For the text-containing cell, return its midpoint in [x, y] coordinate format. 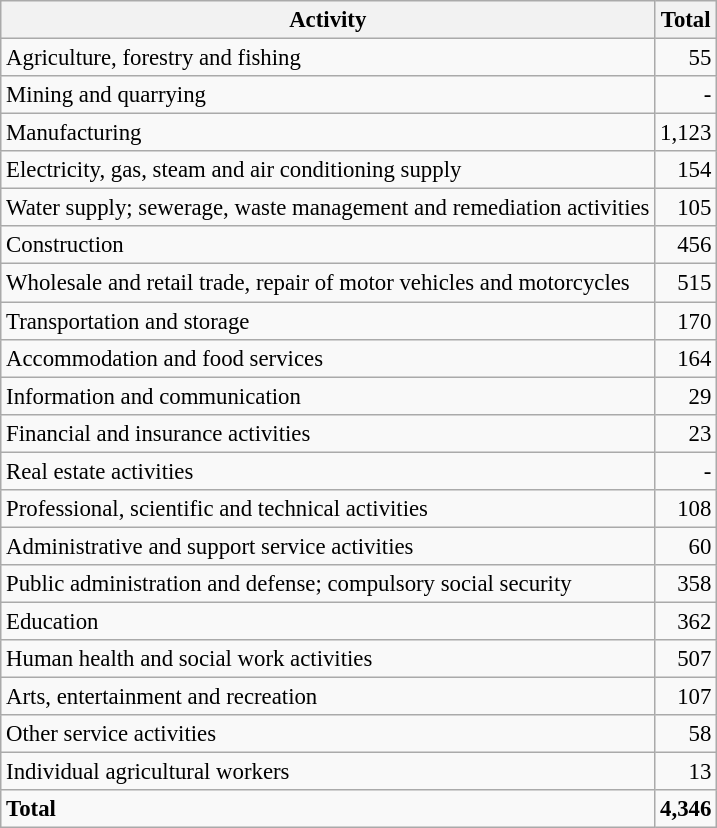
1,123 [686, 133]
Administrative and support service activities [328, 546]
Construction [328, 245]
362 [686, 621]
507 [686, 659]
358 [686, 584]
Information and communication [328, 396]
Real estate activities [328, 471]
55 [686, 58]
170 [686, 321]
Manufacturing [328, 133]
Activity [328, 20]
Individual agricultural workers [328, 772]
Professional, scientific and technical activities [328, 509]
107 [686, 697]
58 [686, 734]
4,346 [686, 809]
Transportation and storage [328, 321]
Agriculture, forestry and fishing [328, 58]
Human health and social work activities [328, 659]
515 [686, 283]
Financial and insurance activities [328, 433]
105 [686, 208]
Wholesale and retail trade, repair of motor vehicles and motorcycles [328, 283]
456 [686, 245]
Water supply; sewerage, waste management and remediation activities [328, 208]
108 [686, 509]
29 [686, 396]
154 [686, 170]
Other service activities [328, 734]
Electricity, gas, steam and air conditioning supply [328, 170]
Accommodation and food services [328, 358]
13 [686, 772]
60 [686, 546]
Arts, entertainment and recreation [328, 697]
Education [328, 621]
Mining and quarrying [328, 95]
23 [686, 433]
Public administration and defense; compulsory social security [328, 584]
164 [686, 358]
